Output the [x, y] coordinate of the center of the cell containing the given text.  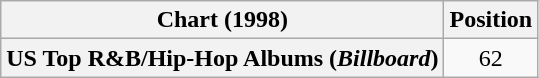
US Top R&B/Hip-Hop Albums (Billboard) [222, 58]
Position [491, 20]
Chart (1998) [222, 20]
62 [491, 58]
